Capture the cell that displays the provided text and extract its [X, Y] central coordinate. 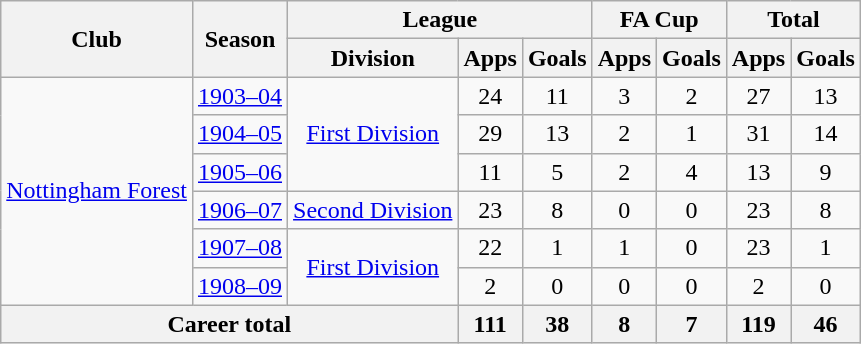
Career total [230, 324]
Nottingham Forest [97, 191]
Division [373, 58]
27 [758, 96]
31 [758, 134]
League [440, 20]
119 [758, 324]
Total [793, 20]
1907–08 [240, 248]
FA Cup [659, 20]
7 [692, 324]
Second Division [373, 210]
38 [557, 324]
1905–06 [240, 172]
111 [490, 324]
Season [240, 39]
24 [490, 96]
1908–09 [240, 286]
9 [826, 172]
1904–05 [240, 134]
1903–04 [240, 96]
1906–07 [240, 210]
22 [490, 248]
46 [826, 324]
29 [490, 134]
4 [692, 172]
14 [826, 134]
5 [557, 172]
Club [97, 39]
3 [624, 96]
